Locate the cell with the specified text and output its [x, y] center coordinate. 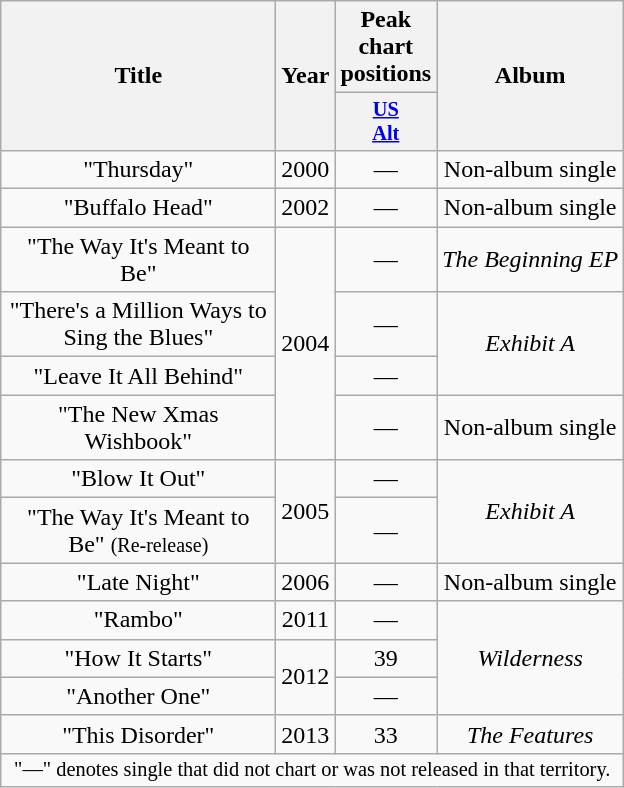
The Features [530, 734]
33 [386, 734]
2012 [306, 677]
2005 [306, 512]
"The Way It's Meant to Be" (Re-release) [138, 530]
USAlt [386, 122]
"There's a Million Ways to Sing the Blues" [138, 324]
Year [306, 76]
2013 [306, 734]
39 [386, 658]
"The New Xmas Wishbook" [138, 428]
"This Disorder" [138, 734]
2006 [306, 582]
"Late Night" [138, 582]
Album [530, 76]
2004 [306, 344]
The Beginning EP [530, 260]
"Rambo" [138, 620]
"The Way It's Meant to Be" [138, 260]
2000 [306, 169]
Peak chart positions [386, 47]
"Blow It Out" [138, 479]
"Thursday" [138, 169]
"Another One" [138, 696]
Title [138, 76]
2011 [306, 620]
"—" denotes single that did not chart or was not released in that territory. [312, 770]
"How It Starts" [138, 658]
Wilderness [530, 658]
"Buffalo Head" [138, 208]
"Leave It All Behind" [138, 376]
2002 [306, 208]
